Detect which cell encompasses the target text, then output its [X, Y] center coordinate. 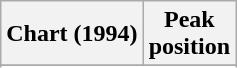
Peakposition [189, 34]
Chart (1994) [72, 34]
